Identify which cell holds the provided text, then report its (X, Y) central coordinate. 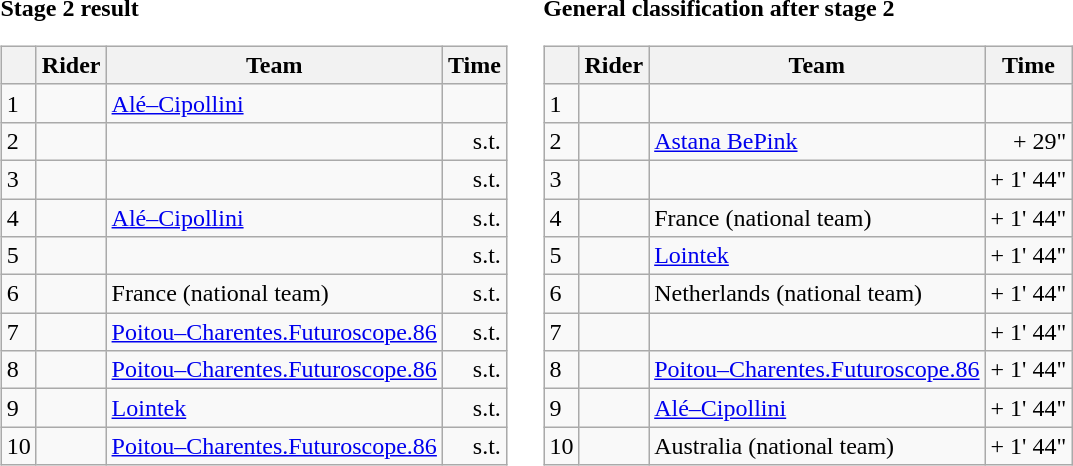
Australia (national team) (817, 446)
+ 29" (1028, 141)
Astana BePink (817, 141)
Netherlands (national team) (817, 294)
